Return the [X, Y] coordinate for the center point of the cell that contains the specified text.  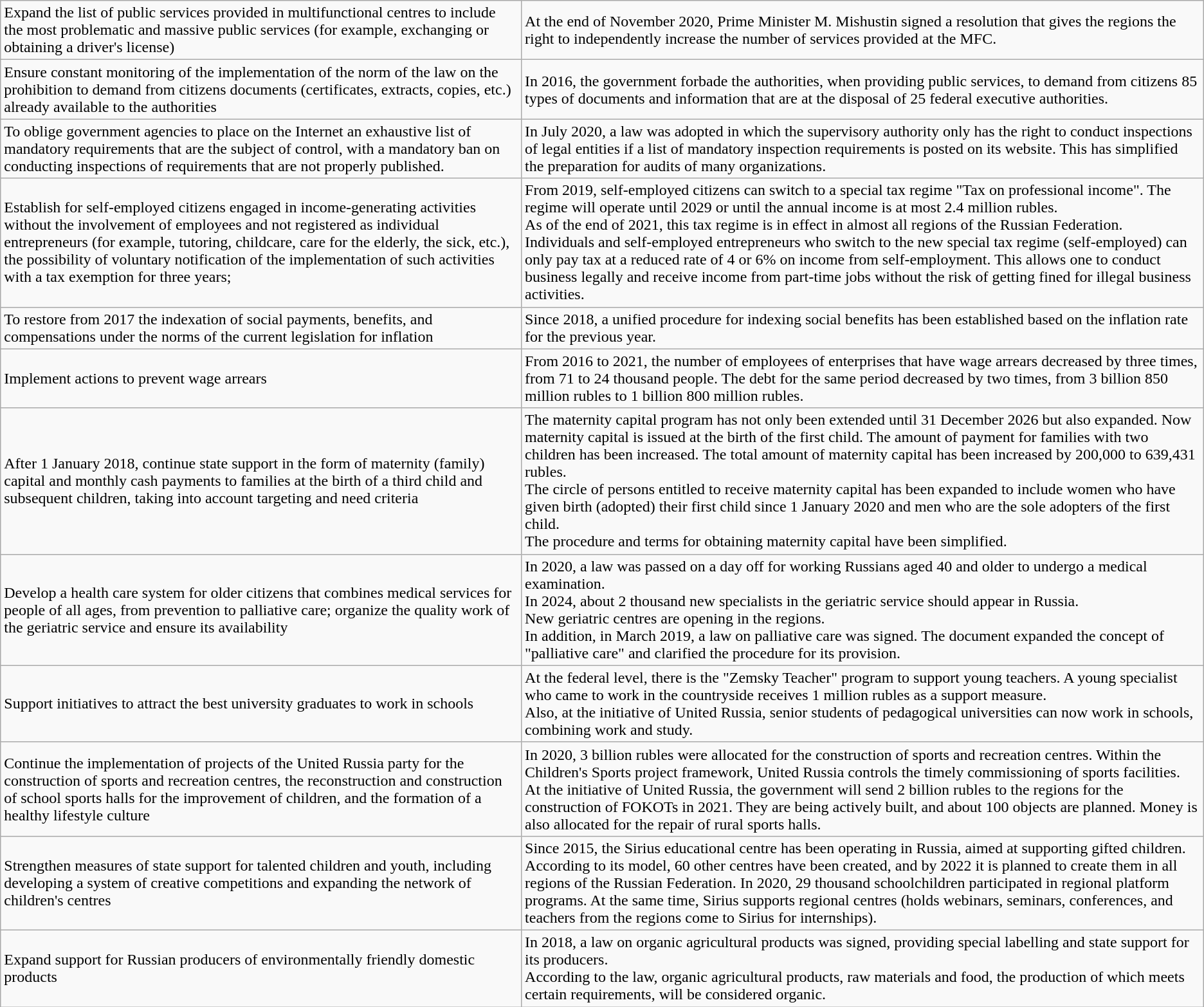
Support initiatives to attract the best university graduates to work in schools [261, 704]
Implement actions to prevent wage arrears [261, 378]
Expand support for Russian producers of environmentally friendly domestic products [261, 968]
To restore from 2017 the indexation of social payments, benefits, and compensations under the norms of the current legislation for inflation [261, 328]
Since 2018, a unified procedure for indexing social benefits has been established based on the inflation rate for the previous year. [863, 328]
